Return (X, Y) of the center of cell containing provided text 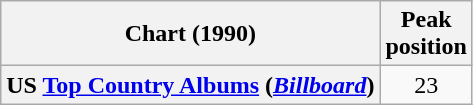
Chart (1990) (190, 34)
23 (426, 85)
US Top Country Albums (Billboard) (190, 85)
Peak position (426, 34)
